Extract the [x, y] coordinate from the center of the cell holding the provided text.  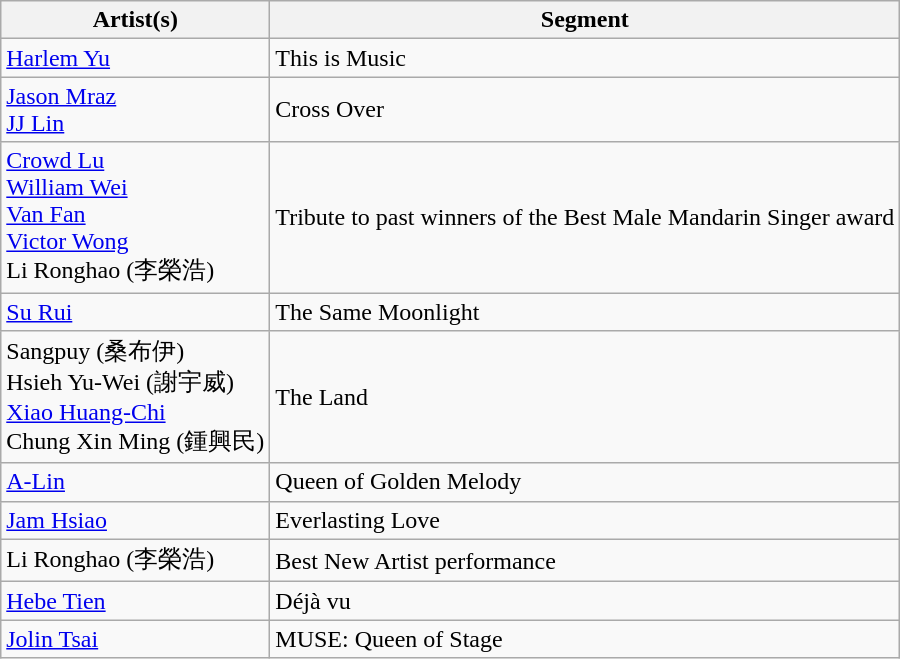
Su Rui [136, 311]
Everlasting Love [585, 520]
Tribute to past winners of the Best Male Mandarin Singer award [585, 218]
Crowd LuWilliam WeiVan FanVictor WongLi Ronghao (李榮浩) [136, 218]
Hebe Tien [136, 601]
MUSE: Queen of Stage [585, 639]
The Land [585, 398]
Jolin Tsai [136, 639]
A-Lin [136, 482]
Sangpuy (桑布伊)Hsieh Yu-Wei (謝宇威)Xiao Huang-ChiChung Xin Ming (鍾興民) [136, 398]
Déjà vu [585, 601]
Best New Artist performance [585, 560]
Artist(s) [136, 20]
Cross Over [585, 110]
Li Ronghao (李榮浩) [136, 560]
Harlem Yu [136, 58]
This is Music [585, 58]
Jason MrazJJ Lin [136, 110]
The Same Moonlight [585, 311]
Queen of Golden Melody [585, 482]
Jam Hsiao [136, 520]
Segment [585, 20]
